From the cell containing the given text, extract its center point as [X, Y] coordinate. 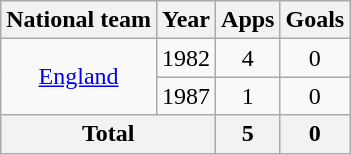
5 [248, 134]
National team [79, 20]
1 [248, 96]
Total [108, 134]
1982 [186, 58]
Goals [315, 20]
Year [186, 20]
1987 [186, 96]
4 [248, 58]
England [79, 77]
Apps [248, 20]
